Return the [X, Y] coordinate for the center point of the cell that contains the specified text.  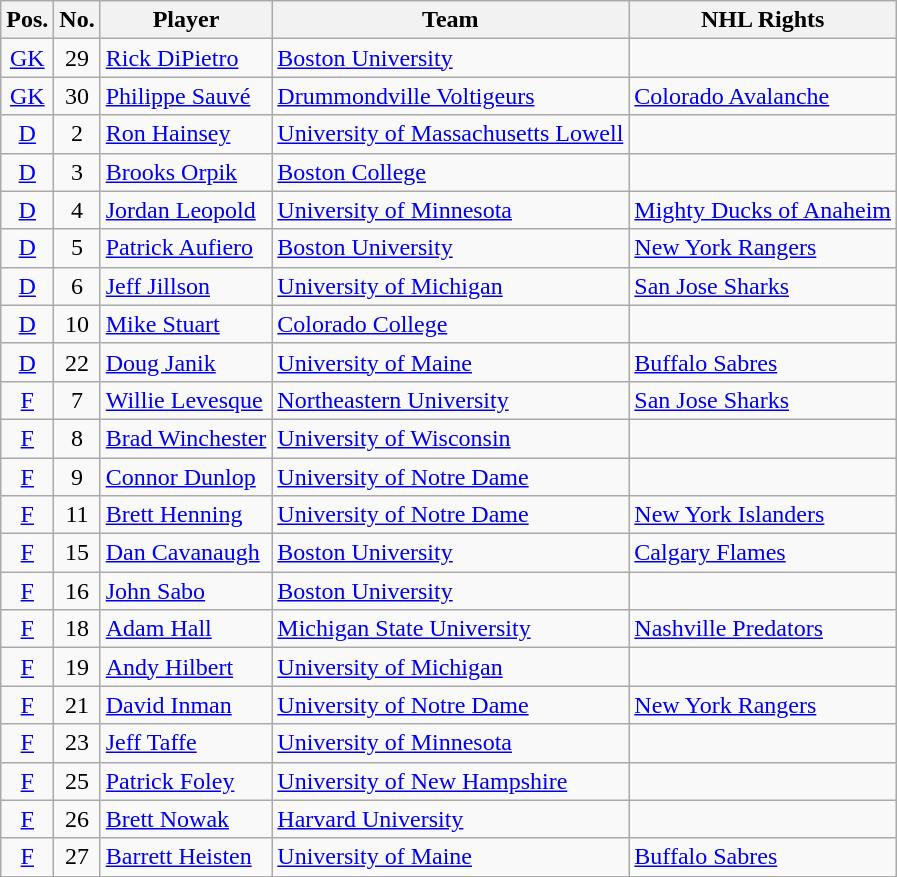
5 [77, 248]
Player [186, 20]
No. [77, 20]
3 [77, 172]
John Sabo [186, 591]
Northeastern University [450, 400]
23 [77, 743]
26 [77, 819]
Brett Nowak [186, 819]
Colorado Avalanche [763, 96]
University of Wisconsin [450, 438]
Harvard University [450, 819]
Pos. [28, 20]
Willie Levesque [186, 400]
Philippe Sauvé [186, 96]
Jeff Jillson [186, 286]
Mighty Ducks of Anaheim [763, 210]
8 [77, 438]
Team [450, 20]
25 [77, 781]
4 [77, 210]
7 [77, 400]
Jeff Taffe [186, 743]
Patrick Aufiero [186, 248]
Barrett Heisten [186, 857]
16 [77, 591]
10 [77, 324]
22 [77, 362]
29 [77, 58]
Colorado College [450, 324]
2 [77, 134]
David Inman [186, 705]
New York Islanders [763, 515]
19 [77, 667]
9 [77, 477]
Brad Winchester [186, 438]
Rick DiPietro [186, 58]
University of Massachusetts Lowell [450, 134]
27 [77, 857]
Brooks Orpik [186, 172]
Adam Hall [186, 629]
11 [77, 515]
Doug Janik [186, 362]
NHL Rights [763, 20]
Nashville Predators [763, 629]
Ron Hainsey [186, 134]
21 [77, 705]
Mike Stuart [186, 324]
Patrick Foley [186, 781]
15 [77, 553]
Dan Cavanaugh [186, 553]
30 [77, 96]
Drummondville Voltigeurs [450, 96]
University of New Hampshire [450, 781]
6 [77, 286]
Andy Hilbert [186, 667]
Boston College [450, 172]
18 [77, 629]
Connor Dunlop [186, 477]
Jordan Leopold [186, 210]
Calgary Flames [763, 553]
Michigan State University [450, 629]
Brett Henning [186, 515]
